Extract the (X, Y) coordinate from the center of the cell holding the provided text.  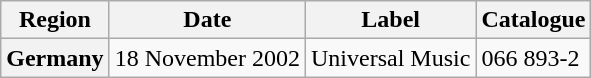
Region (55, 20)
066 893-2 (534, 58)
18 November 2002 (207, 58)
Label (390, 20)
Universal Music (390, 58)
Germany (55, 58)
Catalogue (534, 20)
Date (207, 20)
